Locate the cell with the specified text and output its (X, Y) center coordinate. 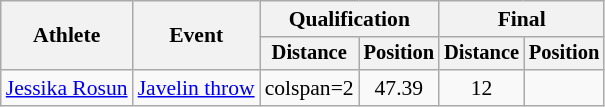
Javelin throw (196, 88)
Final (522, 19)
Jessika Rosun (67, 88)
47.39 (399, 88)
12 (482, 88)
Qualification (350, 19)
Event (196, 36)
Athlete (67, 36)
colspan=2 (310, 88)
